Extract the (x, y) coordinate from the center of the cell holding the provided text.  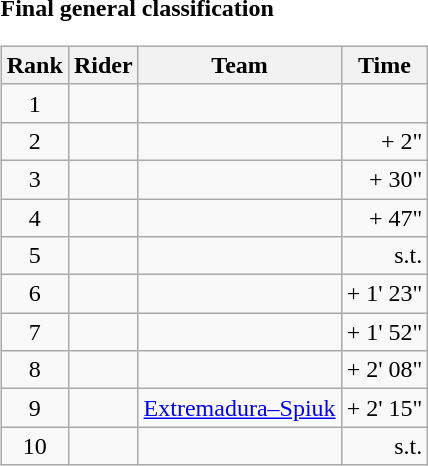
+ 30" (384, 179)
1 (34, 103)
2 (34, 141)
Extremadura–Spiuk (240, 408)
9 (34, 408)
+ 2" (384, 141)
Time (384, 65)
+ 2' 08" (384, 370)
Rider (103, 65)
7 (34, 332)
8 (34, 370)
Rank (34, 65)
+ 1' 23" (384, 294)
+ 2' 15" (384, 408)
4 (34, 217)
+ 47" (384, 217)
3 (34, 179)
10 (34, 446)
Team (240, 65)
5 (34, 256)
+ 1' 52" (384, 332)
6 (34, 294)
